Find where the given text appears and provide that cell's center as (x, y) coordinate. 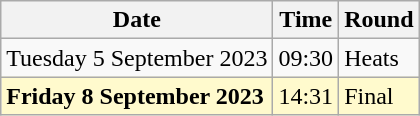
Round (379, 20)
14:31 (306, 96)
Final (379, 96)
09:30 (306, 58)
Time (306, 20)
Tuesday 5 September 2023 (137, 58)
Friday 8 September 2023 (137, 96)
Heats (379, 58)
Date (137, 20)
